Return the [X, Y] coordinate for the center point of the cell that contains the specified text.  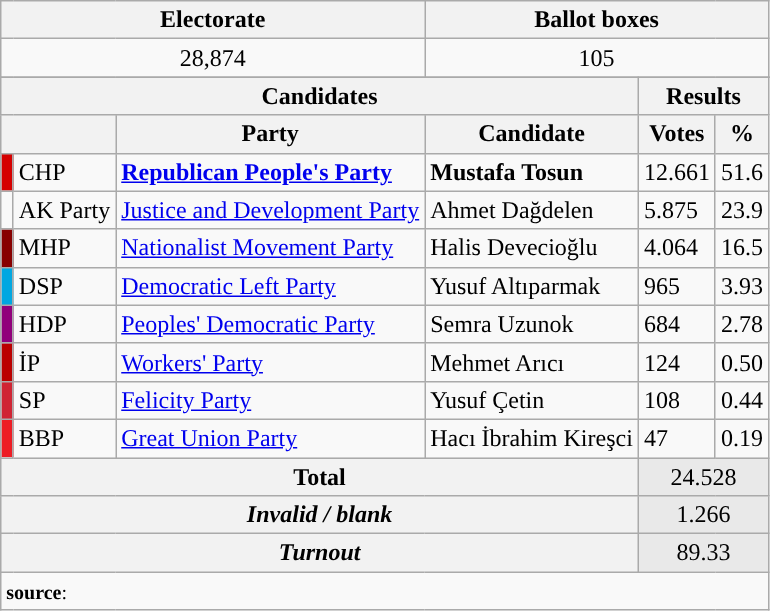
Candidates [320, 96]
Democratic Left Party [270, 286]
AK Party [64, 210]
Great Union Party [270, 438]
0.50 [742, 362]
Invalid / blank [320, 515]
Mustafa Tosun [532, 172]
47 [676, 438]
23.9 [742, 210]
Justice and Development Party [270, 210]
51.6 [742, 172]
1.266 [703, 515]
Electorate [213, 20]
Nationalist Movement Party [270, 248]
0.19 [742, 438]
BBP [64, 438]
89.33 [703, 553]
CHP [64, 172]
124 [676, 362]
Turnout [320, 553]
Hacı İbrahim Kireşci [532, 438]
684 [676, 324]
Party [270, 134]
Felicity Party [270, 400]
4.064 [676, 248]
Mehmet Arıcı [532, 362]
Halis Devecioğlu [532, 248]
Yusuf Altıparmak [532, 286]
HDP [64, 324]
DSP [64, 286]
965 [676, 286]
Total [320, 477]
MHP [64, 248]
% [742, 134]
Semra Uzunok [532, 324]
105 [597, 58]
İP [64, 362]
Republican People's Party [270, 172]
3.93 [742, 286]
12.661 [676, 172]
Workers' Party [270, 362]
Votes [676, 134]
Yusuf Çetin [532, 400]
Peoples' Democratic Party [270, 324]
24.528 [703, 477]
Results [703, 96]
28,874 [213, 58]
Ballot boxes [597, 20]
2.78 [742, 324]
16.5 [742, 248]
0.44 [742, 400]
Candidate [532, 134]
source: [385, 591]
5.875 [676, 210]
SP [64, 400]
Ahmet Dağdelen [532, 210]
108 [676, 400]
